Identify which cell holds the provided text, then report its [X, Y] central coordinate. 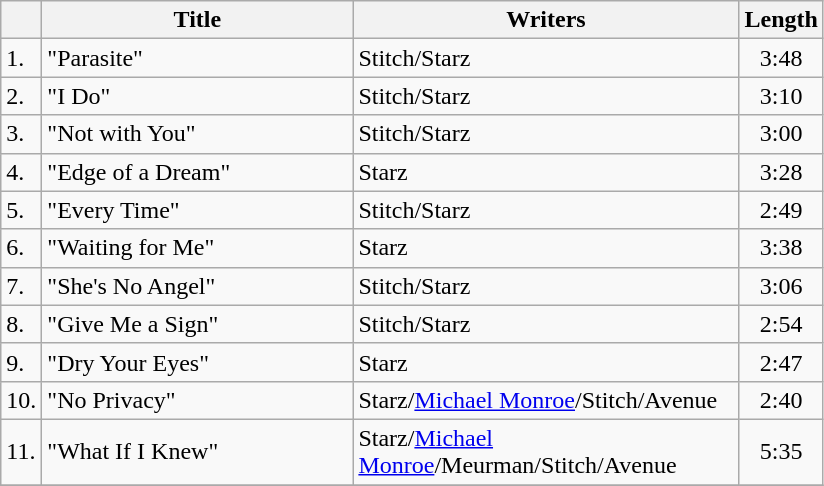
Length [781, 20]
2:49 [781, 210]
Starz/Michael Monroe/Stitch/Avenue [546, 400]
"Every Time" [198, 210]
2:54 [781, 324]
4. [22, 172]
9. [22, 362]
"Parasite" [198, 58]
10. [22, 400]
11. [22, 452]
3:06 [781, 286]
3:28 [781, 172]
"Give Me a Sign" [198, 324]
8. [22, 324]
6. [22, 248]
Title [198, 20]
"I Do" [198, 96]
3:38 [781, 248]
2:40 [781, 400]
Starz/Michael Monroe/Meurman/Stitch/Avenue [546, 452]
"What If I Knew" [198, 452]
"No Privacy" [198, 400]
5:35 [781, 452]
3:10 [781, 96]
"Dry Your Eyes" [198, 362]
3:00 [781, 134]
"Not with You" [198, 134]
2:47 [781, 362]
3:48 [781, 58]
3. [22, 134]
Writers [546, 20]
"She's No Angel" [198, 286]
5. [22, 210]
1. [22, 58]
7. [22, 286]
"Edge of a Dream" [198, 172]
2. [22, 96]
"Waiting for Me" [198, 248]
